Determine the [X, Y] coordinate at the center of the cell enclosing the given text.  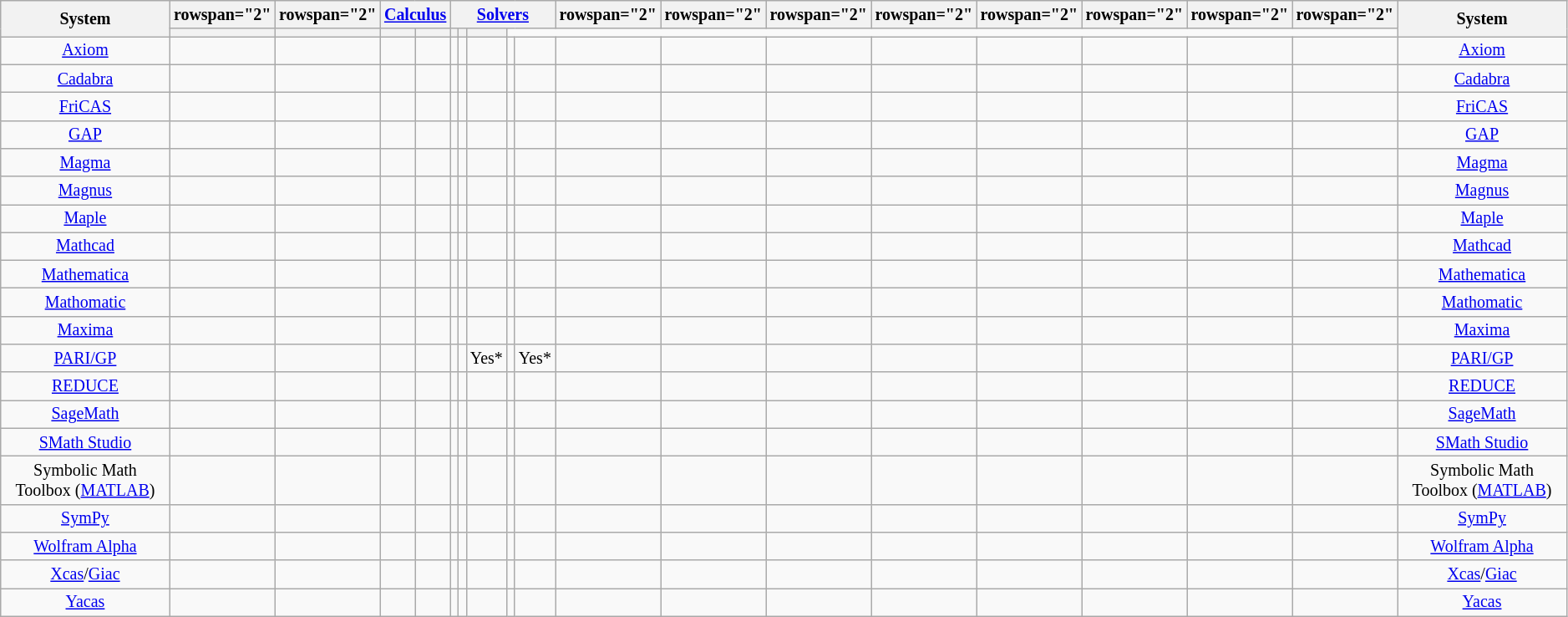
Solvers [503, 15]
Calculus [415, 15]
